Search for the cell housing the specified text and yield its (x, y) center coordinate. 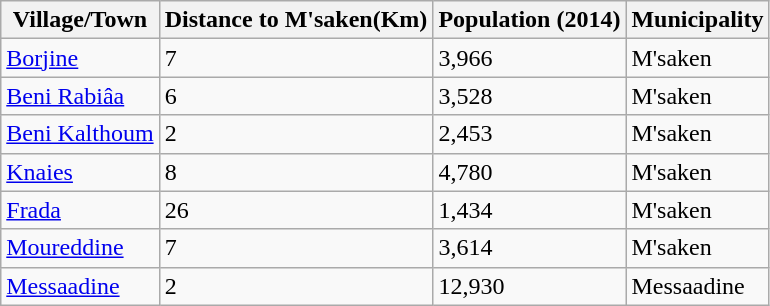
Municipality (698, 20)
4,780 (530, 172)
3,528 (530, 96)
Village/Town (80, 20)
1,434 (530, 210)
6 (296, 96)
Knaies (80, 172)
8 (296, 172)
Distance to M'saken(Km) (296, 20)
Population (2014) (530, 20)
12,930 (530, 286)
Beni Kalthoum (80, 134)
26 (296, 210)
3,614 (530, 248)
2,453 (530, 134)
Frada (80, 210)
Beni Rabiâa (80, 96)
Moureddine (80, 248)
3,966 (530, 58)
Borjine (80, 58)
